Extract the (x, y) coordinate from the center of the cell holding the provided text.  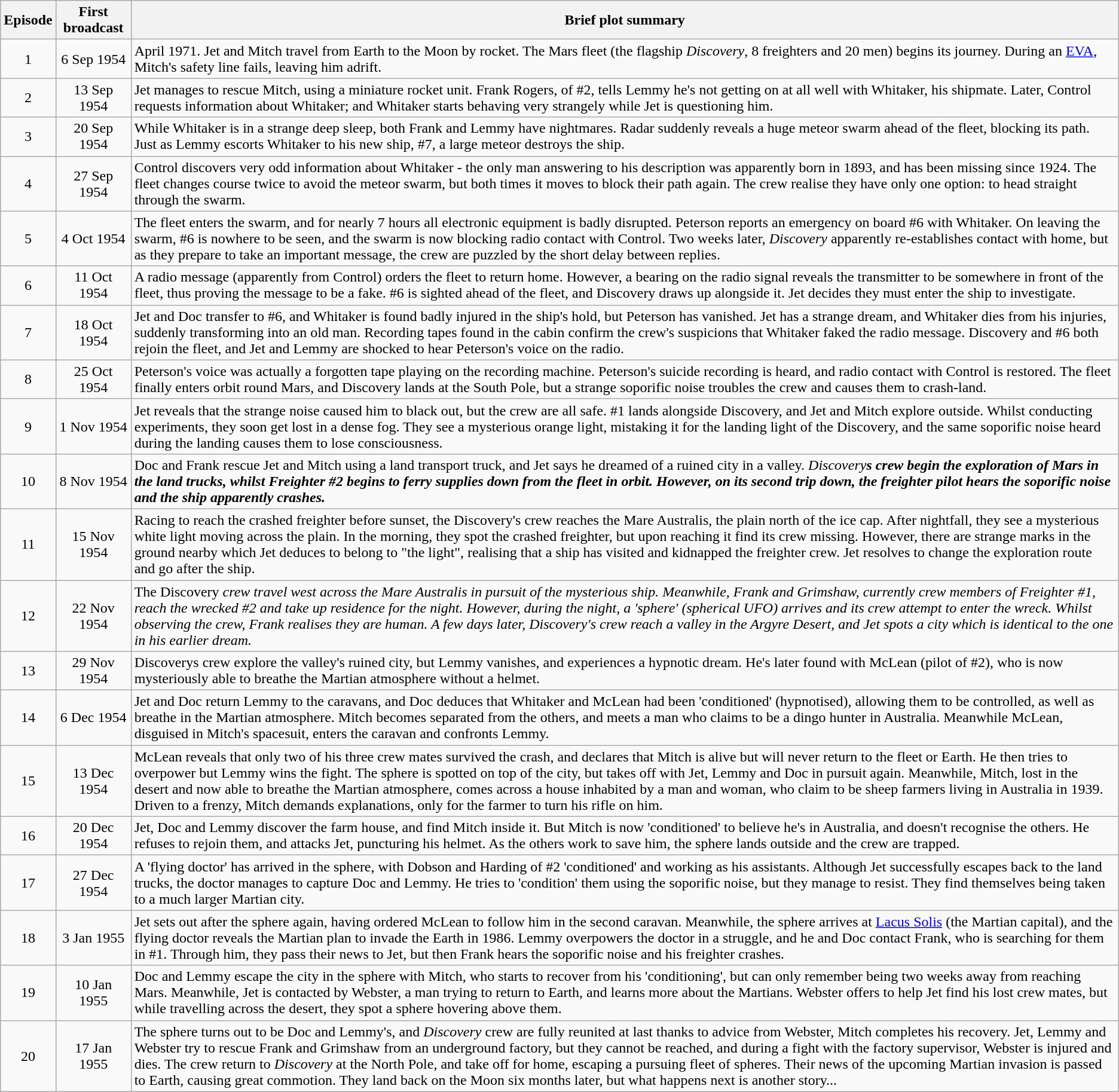
11 (28, 544)
4 Oct 1954 (93, 238)
29 Nov 1954 (93, 671)
3 Jan 1955 (93, 938)
6 (28, 286)
10 (28, 481)
12 (28, 616)
13 Sep 1954 (93, 98)
18 (28, 938)
Brief plot summary (625, 20)
27 Sep 1954 (93, 183)
6 Dec 1954 (93, 718)
13 (28, 671)
17 (28, 883)
18 Oct 1954 (93, 332)
1 (28, 59)
8 Nov 1954 (93, 481)
7 (28, 332)
27 Dec 1954 (93, 883)
20 Sep 1954 (93, 136)
10 Jan 1955 (93, 993)
16 (28, 836)
15 (28, 781)
25 Oct 1954 (93, 379)
2 (28, 98)
20 (28, 1056)
19 (28, 993)
14 (28, 718)
1 Nov 1954 (93, 426)
11 Oct 1954 (93, 286)
13 Dec 1954 (93, 781)
15 Nov 1954 (93, 544)
9 (28, 426)
3 (28, 136)
5 (28, 238)
4 (28, 183)
First broadcast (93, 20)
22 Nov 1954 (93, 616)
Episode (28, 20)
6 Sep 1954 (93, 59)
17 Jan 1955 (93, 1056)
8 (28, 379)
20 Dec 1954 (93, 836)
